Determine the (X, Y) coordinate at the center of the cell enclosing the given text.  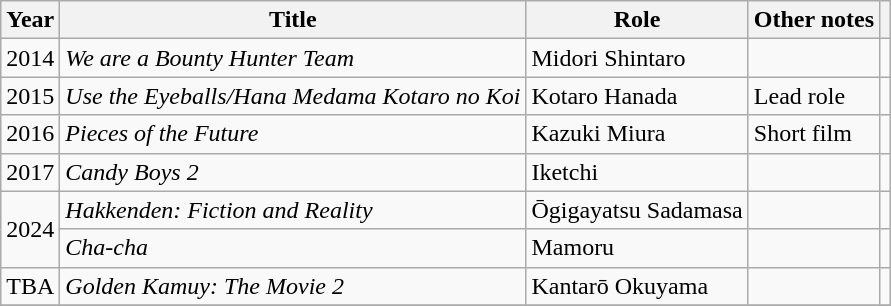
Cha-cha (293, 248)
2014 (30, 58)
2015 (30, 96)
2017 (30, 172)
Kantarō Okuyama (637, 286)
2016 (30, 134)
Iketchi (637, 172)
Use the Eyeballs/Hana Medama Kotaro no Koi (293, 96)
Pieces of the Future (293, 134)
Lead role (814, 96)
Role (637, 20)
We are a Bounty Hunter Team (293, 58)
Midori Shintaro (637, 58)
Ōgigayatsu Sadamasa (637, 210)
Title (293, 20)
Kotaro Hanada (637, 96)
Other notes (814, 20)
Year (30, 20)
Mamoru (637, 248)
Hakkenden: Fiction and Reality (293, 210)
Candy Boys 2 (293, 172)
Golden Kamuy: The Movie 2 (293, 286)
Short film (814, 134)
Kazuki Miura (637, 134)
TBA (30, 286)
2024 (30, 229)
